Pinpoint the cell where the given text exists, returning its [X, Y] midpoint coordinate. 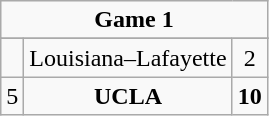
Louisiana–Lafayette [128, 58]
Game 1 [134, 20]
2 [250, 58]
10 [250, 96]
5 [12, 96]
UCLA [128, 96]
